Return the (X, Y) coordinate for the center point of the cell that contains the specified text.  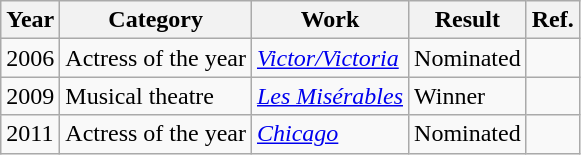
Musical theatre (156, 96)
2009 (30, 96)
2006 (30, 58)
Ref. (552, 20)
Year (30, 20)
Chicago (330, 134)
Victor/Victoria (330, 58)
2011 (30, 134)
Result (468, 20)
Category (156, 20)
Les Misérables (330, 96)
Winner (468, 96)
Work (330, 20)
